Identify which cell holds the provided text, then report its [X, Y] central coordinate. 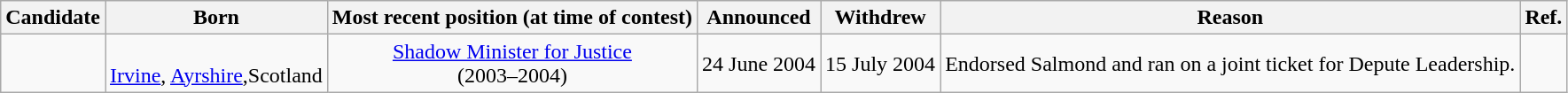
Ref. [1544, 18]
Born [216, 18]
Withdrew [881, 18]
Reason [1230, 18]
Shadow Minister for Justice (2003–2004) [512, 64]
15 July 2004 [881, 64]
Candidate [53, 18]
24 June 2004 [759, 64]
Announced [759, 18]
Irvine, Ayrshire,Scotland [216, 64]
Most recent position (at time of contest) [512, 18]
Endorsed Salmond and ran on a joint ticket for Depute Leadership. [1230, 64]
